Scan for the cell matching the given text and deliver its (X, Y) coordinate at center. 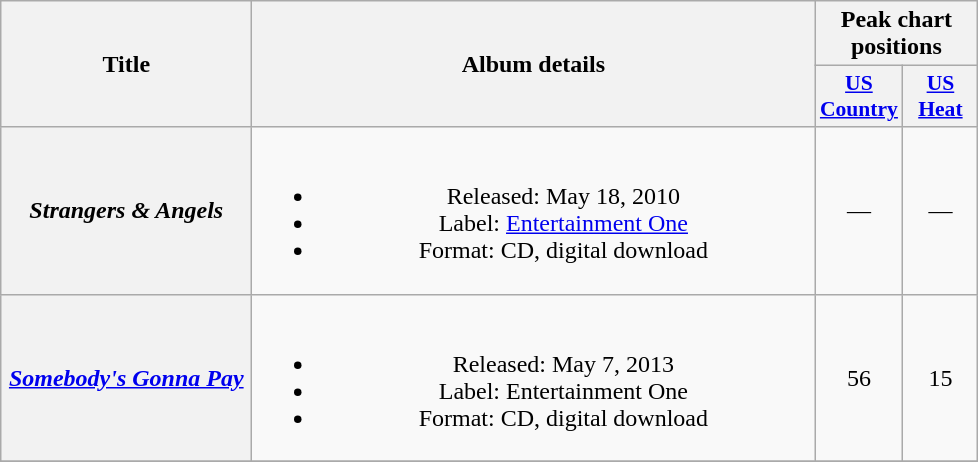
15 (940, 378)
Released: May 7, 2013Label: Entertainment OneFormat: CD, digital download (534, 378)
Album details (534, 64)
Strangers & Angels (126, 210)
Title (126, 64)
USCountry (859, 96)
USHeat (940, 96)
Somebody's Gonna Pay (126, 378)
Peak chart positions (896, 34)
56 (859, 378)
Released: May 18, 2010Label: Entertainment OneFormat: CD, digital download (534, 210)
